Detect which cell encompasses the target text, then output its (X, Y) center coordinate. 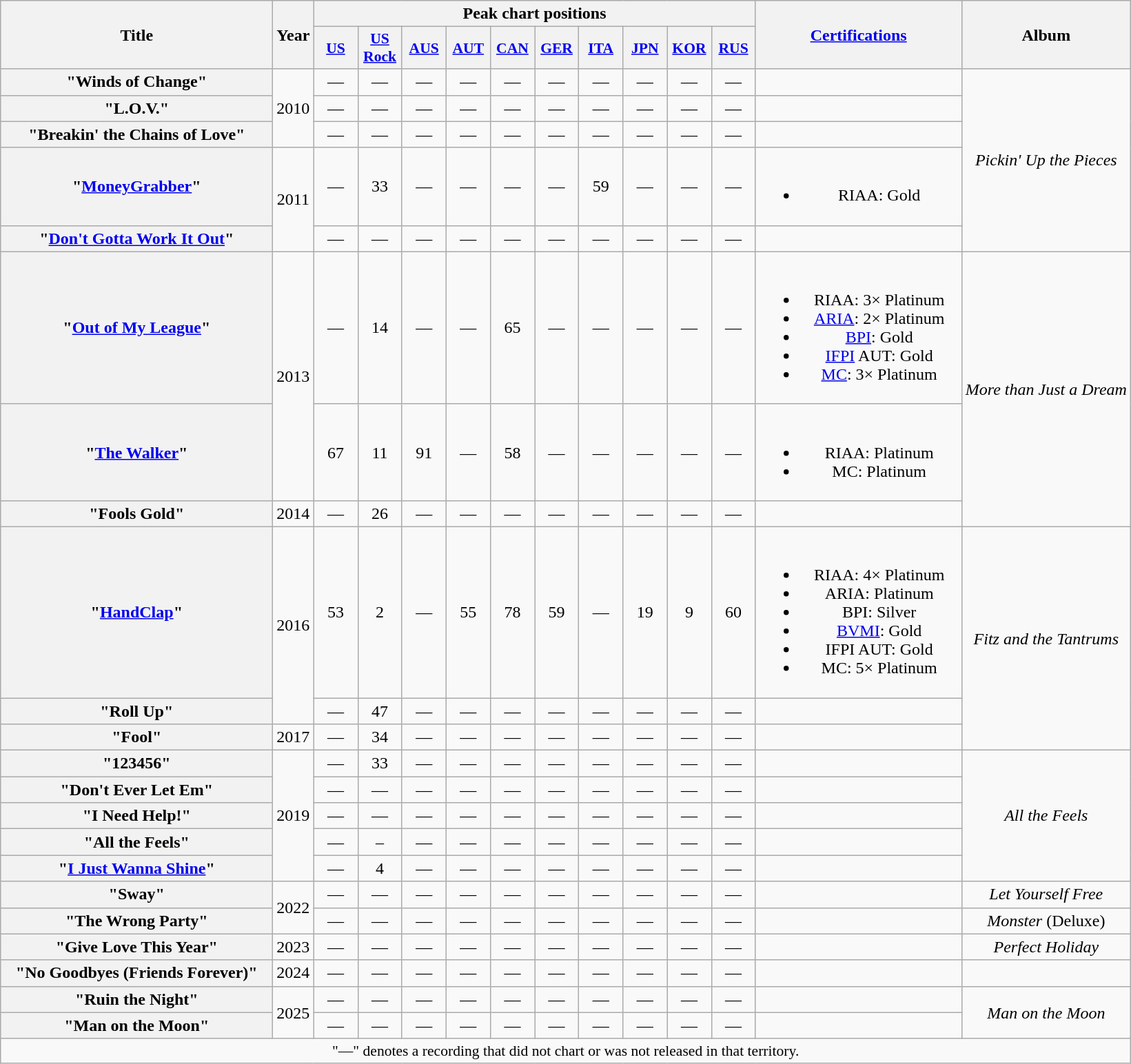
60 (733, 612)
2019 (294, 816)
CAN (512, 48)
US (336, 48)
Album (1046, 34)
26 (380, 513)
"123456" (136, 764)
2011 (294, 200)
2017 (294, 737)
"HandClap" (136, 612)
9 (689, 612)
2013 (294, 376)
2025 (294, 1012)
"Sway" (136, 894)
RIAA: PlatinumMC: Platinum (859, 452)
JPN (645, 48)
"Fools Gold" (136, 513)
91 (424, 452)
"The Wrong Party" (136, 921)
"Breakin' the Chains of Love" (136, 134)
4 (380, 868)
"Give Love This Year" (136, 947)
RIAA: Gold (859, 186)
– (380, 842)
47 (380, 710)
2010 (294, 108)
11 (380, 452)
67 (336, 452)
"I Just Wanna Shine" (136, 868)
2014 (294, 513)
"Out of My League" (136, 328)
RIAA: 4× PlatinumARIA: PlatinumBPI: SilverBVMI: GoldIFPI AUT: GoldMC: 5× Platinum (859, 612)
"Ruin the Night" (136, 999)
More than Just a Dream (1046, 389)
2 (380, 612)
34 (380, 737)
Man on the Moon (1046, 1012)
KOR (689, 48)
"I Need Help!" (136, 816)
Title (136, 34)
"Man on the Moon" (136, 1025)
RUS (733, 48)
Fitz and the Tantrums (1046, 638)
"The Walker" (136, 452)
78 (512, 612)
All the Feels (1046, 816)
Let Yourself Free (1046, 894)
2022 (294, 908)
Certifications (859, 34)
2023 (294, 947)
ITA (601, 48)
65 (512, 328)
AUS (424, 48)
"Don't Gotta Work It Out" (136, 238)
Perfect Holiday (1046, 947)
"—" denotes a recording that did not chart or was not released in that territory. (566, 1051)
Peak chart positions (535, 14)
14 (380, 328)
"No Goodbyes (Friends Forever)" (136, 973)
55 (468, 612)
53 (336, 612)
RIAA: 3× PlatinumARIA: 2× PlatinumBPI: GoldIFPI AUT: GoldMC: 3× Platinum (859, 328)
58 (512, 452)
AUT (468, 48)
Year (294, 34)
"Winds of Change" (136, 82)
"L.O.V." (136, 108)
"Fool" (136, 737)
"MoneyGrabber" (136, 186)
GER (557, 48)
USRock (380, 48)
2024 (294, 973)
Monster (Deluxe) (1046, 921)
19 (645, 612)
"Roll Up" (136, 710)
Pickin' Up the Pieces (1046, 160)
"Don't Ever Let Em" (136, 790)
2016 (294, 625)
"All the Feels" (136, 842)
